Determine the (X, Y) coordinate at the center of the cell enclosing the given text.  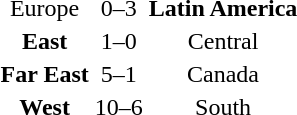
1–0 (118, 41)
5–1 (118, 74)
